Identify which cell holds the provided text, then report its (X, Y) central coordinate. 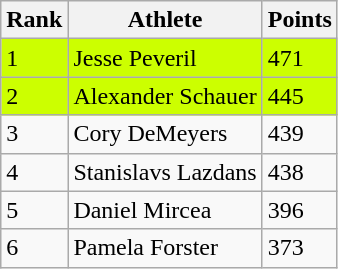
5 (34, 210)
4 (34, 172)
Alexander Schauer (165, 96)
Stanislavs Lazdans (165, 172)
Pamela Forster (165, 248)
445 (300, 96)
3 (34, 134)
1 (34, 58)
396 (300, 210)
6 (34, 248)
Daniel Mircea (165, 210)
Athlete (165, 20)
471 (300, 58)
Jesse Peveril (165, 58)
Cory DeMeyers (165, 134)
Points (300, 20)
Rank (34, 20)
438 (300, 172)
439 (300, 134)
373 (300, 248)
2 (34, 96)
